Identify which cell holds the provided text, then report its [x, y] central coordinate. 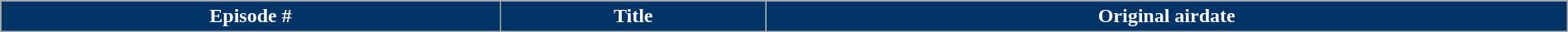
Original airdate [1166, 16]
Episode # [251, 16]
Title [633, 16]
